Determine the [X, Y] coordinate at the center of the cell enclosing the given text.  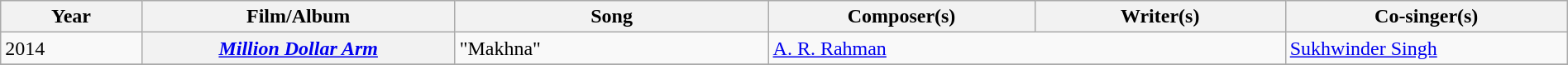
Composer(s) [901, 17]
Million Dollar Arm [298, 48]
Co-singer(s) [1426, 17]
Year [71, 17]
Song [612, 17]
Sukhwinder Singh [1426, 48]
"Makhna" [612, 48]
2014 [71, 48]
Writer(s) [1159, 17]
Film/Album [298, 17]
A. R. Rahman [1027, 48]
